Find where the given text appears and provide that cell's center as [X, Y] coordinate. 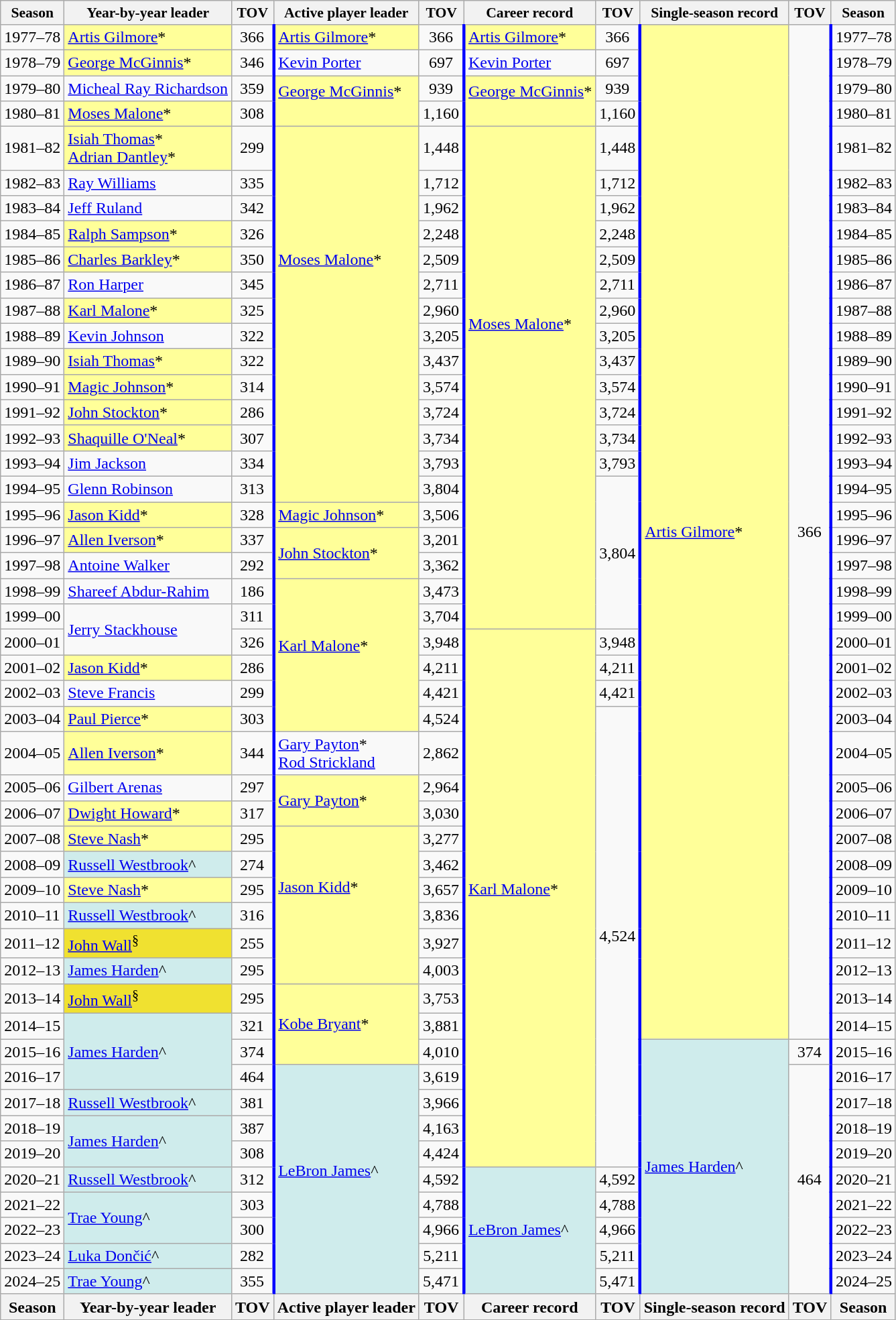
3,277 [441, 839]
Jerry Stackhouse [148, 629]
3,362 [441, 566]
255 [252, 943]
Steve Francis [148, 693]
Gary Payton* [346, 800]
297 [252, 788]
Gilbert Arenas [148, 788]
325 [252, 310]
350 [252, 259]
342 [252, 208]
Ralph Sampson* [148, 234]
3,473 [441, 591]
Kevin Johnson [148, 336]
345 [252, 285]
313 [252, 489]
Jim Jackson [148, 463]
4,010 [441, 1052]
381 [252, 1103]
300 [252, 1230]
Paul Pierce* [148, 719]
355 [252, 1281]
3,836 [441, 915]
3,030 [441, 813]
186 [252, 591]
316 [252, 915]
274 [252, 864]
3,704 [441, 617]
3,506 [441, 514]
Shareef Abdur-Rahim [148, 591]
Micheal Ray Richardson [148, 88]
4,424 [441, 1154]
314 [252, 387]
335 [252, 183]
3,619 [441, 1077]
Gary Payton*Rod Strickland [346, 754]
4,163 [441, 1128]
Dwight Howard* [148, 813]
387 [252, 1128]
2,862 [441, 754]
Antoine Walker [148, 566]
3,201 [441, 540]
Jeff Ruland [148, 208]
3,966 [441, 1103]
317 [252, 813]
311 [252, 617]
3,657 [441, 890]
292 [252, 566]
312 [252, 1179]
Ray Williams [148, 183]
Charles Barkley* [148, 259]
Isiah Thomas*Adrian Dantley* [148, 149]
Luka Dončić^ [148, 1256]
321 [252, 1026]
344 [252, 754]
334 [252, 463]
337 [252, 540]
Glenn Robinson [148, 489]
Shaquille O'Neal* [148, 438]
282 [252, 1256]
3,881 [441, 1026]
Ron Harper [148, 285]
Isiah Thomas* [148, 361]
307 [252, 438]
4,003 [441, 971]
3,753 [441, 999]
3,462 [441, 864]
346 [252, 62]
328 [252, 514]
2,964 [441, 788]
359 [252, 88]
3,927 [441, 943]
Kobe Bryant* [346, 1024]
